Capture the cell that displays the provided text and extract its [x, y] central coordinate. 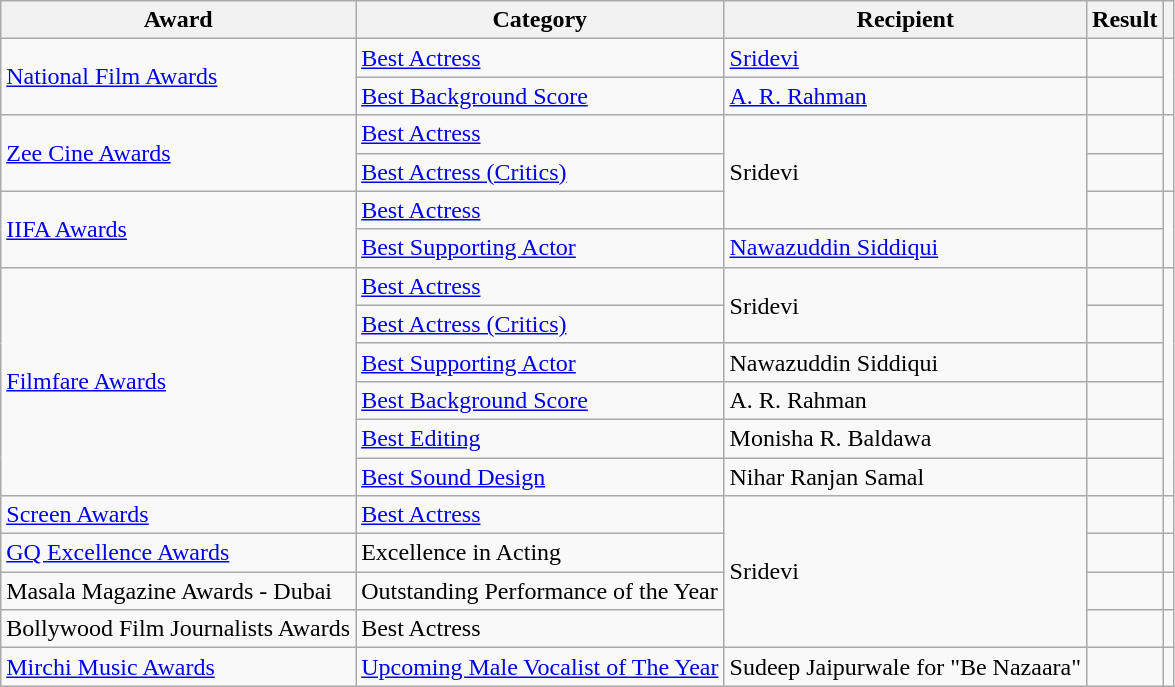
IIFA Awards [178, 229]
Masala Magazine Awards - Dubai [178, 591]
GQ Excellence Awards [178, 553]
Award [178, 20]
Result [1125, 20]
Monisha R. Baldawa [906, 438]
Screen Awards [178, 515]
Zee Cine Awards [178, 153]
Category [540, 20]
Outstanding Performance of the Year [540, 591]
Mirchi Music Awards [178, 667]
Upcoming Male Vocalist of The Year [540, 667]
Best Editing [540, 438]
Filmfare Awards [178, 381]
Nihar Ranjan Samal [906, 477]
Bollywood Film Journalists Awards [178, 629]
Best Sound Design [540, 477]
National Film Awards [178, 77]
Recipient [906, 20]
Excellence in Acting [540, 553]
Sudeep Jaipurwale for "Be Nazaara" [906, 667]
